From the cell containing the given text, extract its center point as [x, y] coordinate. 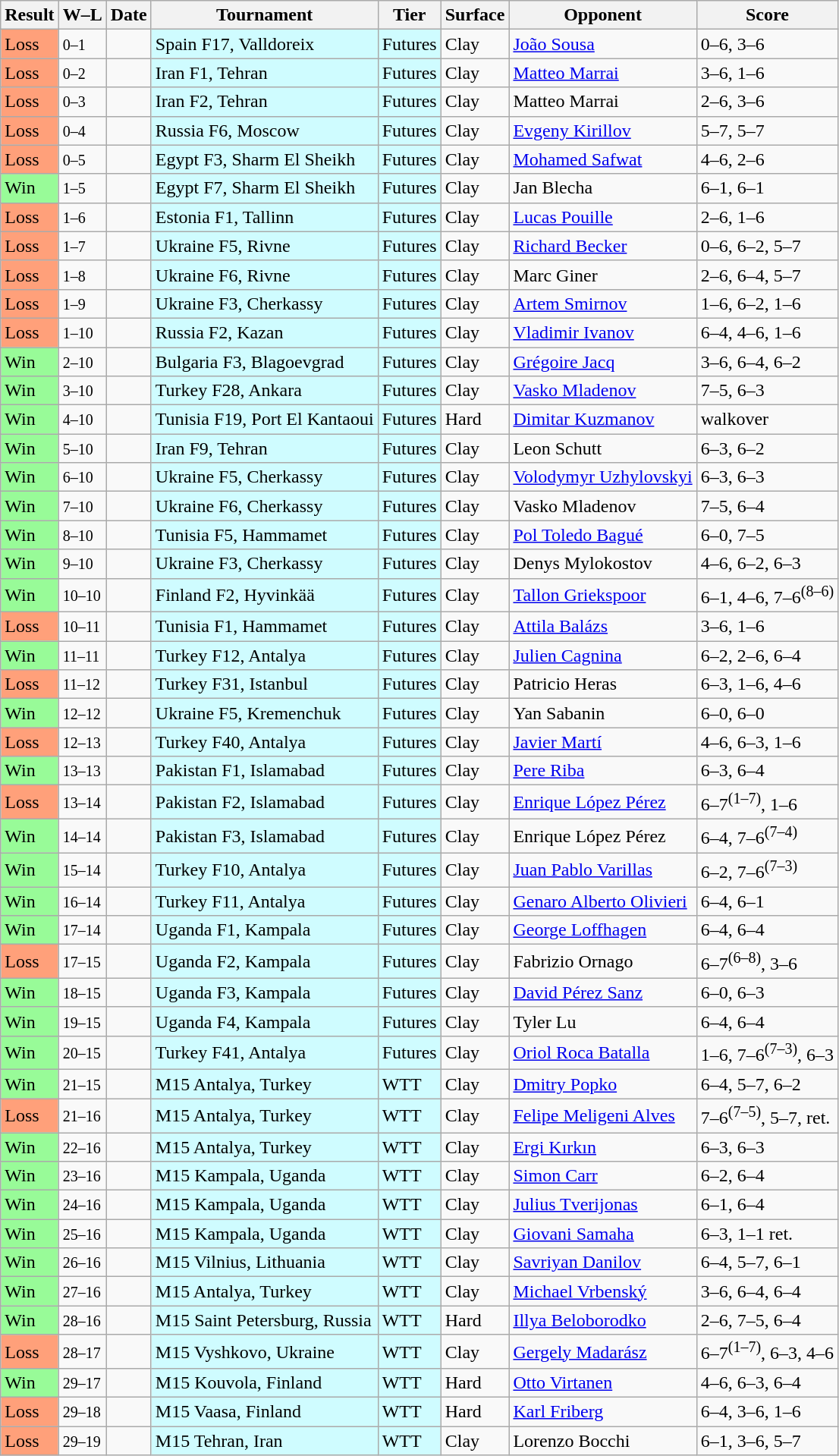
6–0, 6–0 [767, 713]
0–6, 3–6 [767, 44]
6–7(6–8), 3–6 [767, 962]
Egypt F7, Sharm El Sheikh [264, 188]
Spain F17, Valldoreix [264, 44]
25–16 [82, 1234]
Result [30, 15]
Turkey F41, Antalya [264, 1053]
8–10 [82, 535]
6–3, 6–4 [767, 771]
19–15 [82, 1021]
Ukraine F5, Rivne [264, 246]
Estonia F1, Tallinn [264, 217]
29–17 [82, 1383]
4–6, 6–3, 6–4 [767, 1383]
Grégoire Jacq [602, 362]
7–5, 6–3 [767, 391]
6–4, 7–6(7–4) [767, 836]
0–4 [82, 131]
Pakistan F3, Islamabad [264, 836]
Gergely Madarász [602, 1352]
Michael Vrbenský [602, 1291]
6–0, 6–3 [767, 992]
Jan Blecha [602, 188]
Turkey F31, Istanbul [264, 684]
2–6, 7–5, 6–4 [767, 1320]
Finland F2, Hyvinkää [264, 595]
M15 Vyshkovo, Ukraine [264, 1352]
M15 Tehran, Iran [264, 1441]
10–10 [82, 595]
2–6, 1–6 [767, 217]
Turkey F10, Antalya [264, 870]
Denys Mylokostov [602, 564]
6–3, 1–1 ret. [767, 1234]
Iran F9, Tehran [264, 448]
Ukraine F5, Kremenchuk [264, 713]
29–19 [82, 1441]
6–3, 6–2 [767, 448]
5–10 [82, 448]
6–4, 3–6, 1–6 [767, 1412]
Illya Beloborodko [602, 1320]
walkover [767, 420]
Iran F2, Tehran [264, 102]
Leon Schutt [602, 448]
Pakistan F1, Islamabad [264, 771]
1–6, 6–2, 1–6 [767, 303]
Tyler Lu [602, 1021]
22–16 [82, 1147]
Turkey F28, Ankara [264, 391]
Turkey F12, Antalya [264, 656]
Fabrizio Ornago [602, 962]
Felipe Meligeni Alves [602, 1115]
6–4, 4–6, 1–6 [767, 332]
3–6, 6–4, 6–4 [767, 1291]
6–2, 2–6, 6–4 [767, 656]
W–L [82, 15]
4–10 [82, 420]
Karl Friberg [602, 1412]
9–10 [82, 564]
M15 Vaasa, Finland [264, 1412]
1–9 [82, 303]
6–2, 7–6(7–3) [767, 870]
7–6(7–5), 5–7, ret. [767, 1115]
João Sousa [602, 44]
17–15 [82, 962]
6–1, 4–6, 7–6(8–6) [767, 595]
Ukraine F6, Rivne [264, 275]
Tier [410, 15]
David Pérez Sanz [602, 992]
17–14 [82, 930]
28–17 [82, 1352]
Ukraine F5, Cherkassy [264, 477]
Yan Sabanin [602, 713]
Pere Riba [602, 771]
Egypt F3, Sharm El Sheikh [264, 159]
6–2, 6–4 [767, 1176]
24–16 [82, 1205]
M15 Kouvola, Finland [264, 1383]
0–3 [82, 102]
2–10 [82, 362]
Surface [475, 15]
Pol Toledo Bagué [602, 535]
6–4, 6–1 [767, 901]
15–14 [82, 870]
Mohamed Safwat [602, 159]
Bulgaria F3, Blagoevgrad [264, 362]
1–5 [82, 188]
6–1, 3–6, 5–7 [767, 1441]
Russia F2, Kazan [264, 332]
12–12 [82, 713]
Marc Giner [602, 275]
Savriyan Danilov [602, 1263]
Uganda F1, Kampala [264, 930]
Patricio Heras [602, 684]
20–15 [82, 1053]
6–4, 5–7, 6–1 [767, 1263]
0–5 [82, 159]
6–0, 7–5 [767, 535]
2–6, 3–6 [767, 102]
21–16 [82, 1115]
Uganda F2, Kampala [264, 962]
28–16 [82, 1320]
1–10 [82, 332]
1–8 [82, 275]
23–16 [82, 1176]
0–2 [82, 73]
Pakistan F2, Islamabad [264, 803]
0–1 [82, 44]
Javier Martí [602, 742]
13–14 [82, 803]
Evgeny Kirillov [602, 131]
3–6, 6–4, 6–2 [767, 362]
George Loffhagen [602, 930]
Tunisia F1, Hammamet [264, 627]
7–5, 6–4 [767, 506]
1–6 [82, 217]
Giovani Samaha [602, 1234]
4–6, 2–6 [767, 159]
Tunisia F19, Port El Kantaoui [264, 420]
Genaro Alberto Olivieri [602, 901]
Volodymyr Uzhylovskyi [602, 477]
10–11 [82, 627]
Lorenzo Bocchi [602, 1441]
Turkey F40, Antalya [264, 742]
6–3, 1–6, 4–6 [767, 684]
4–6, 6–2, 6–3 [767, 564]
Richard Becker [602, 246]
5–7, 5–7 [767, 131]
Uganda F4, Kampala [264, 1021]
Lucas Pouille [602, 217]
14–14 [82, 836]
Julien Cagnina [602, 656]
Dimitar Kuzmanov [602, 420]
M15 Vilnius, Lithuania [264, 1263]
2–6, 6–4, 5–7 [767, 275]
6–1, 6–4 [767, 1205]
Opponent [602, 15]
3–10 [82, 391]
6–1, 6–1 [767, 188]
Tallon Griekspoor [602, 595]
6–7(1–7), 6–3, 4–6 [767, 1352]
7–10 [82, 506]
Juan Pablo Varillas [602, 870]
1–7 [82, 246]
Oriol Roca Batalla [602, 1053]
Tunisia F5, Hammamet [264, 535]
Score [767, 15]
11–11 [82, 656]
Date [129, 15]
Ergi Kırkın [602, 1147]
27–16 [82, 1291]
Uganda F3, Kampala [264, 992]
Attila Balázs [602, 627]
6–7(1–7), 1–6 [767, 803]
Julius Tverijonas [602, 1205]
6–4, 5–7, 6–2 [767, 1084]
16–14 [82, 901]
26–16 [82, 1263]
Vladimir Ivanov [602, 332]
18–15 [82, 992]
Dmitry Popko [602, 1084]
1–6, 7–6(7–3), 6–3 [767, 1053]
6–10 [82, 477]
4–6, 6–3, 1–6 [767, 742]
21–15 [82, 1084]
11–12 [82, 684]
12–13 [82, 742]
Otto Virtanen [602, 1383]
29–18 [82, 1412]
Tournament [264, 15]
Turkey F11, Antalya [264, 901]
Ukraine F6, Cherkassy [264, 506]
Russia F6, Moscow [264, 131]
0–6, 6–2, 5–7 [767, 246]
Artem Smirnov [602, 303]
Simon Carr [602, 1176]
M15 Saint Petersburg, Russia [264, 1320]
Iran F1, Tehran [264, 73]
13–13 [82, 771]
